Detect which cell encompasses the target text, then output its (X, Y) center coordinate. 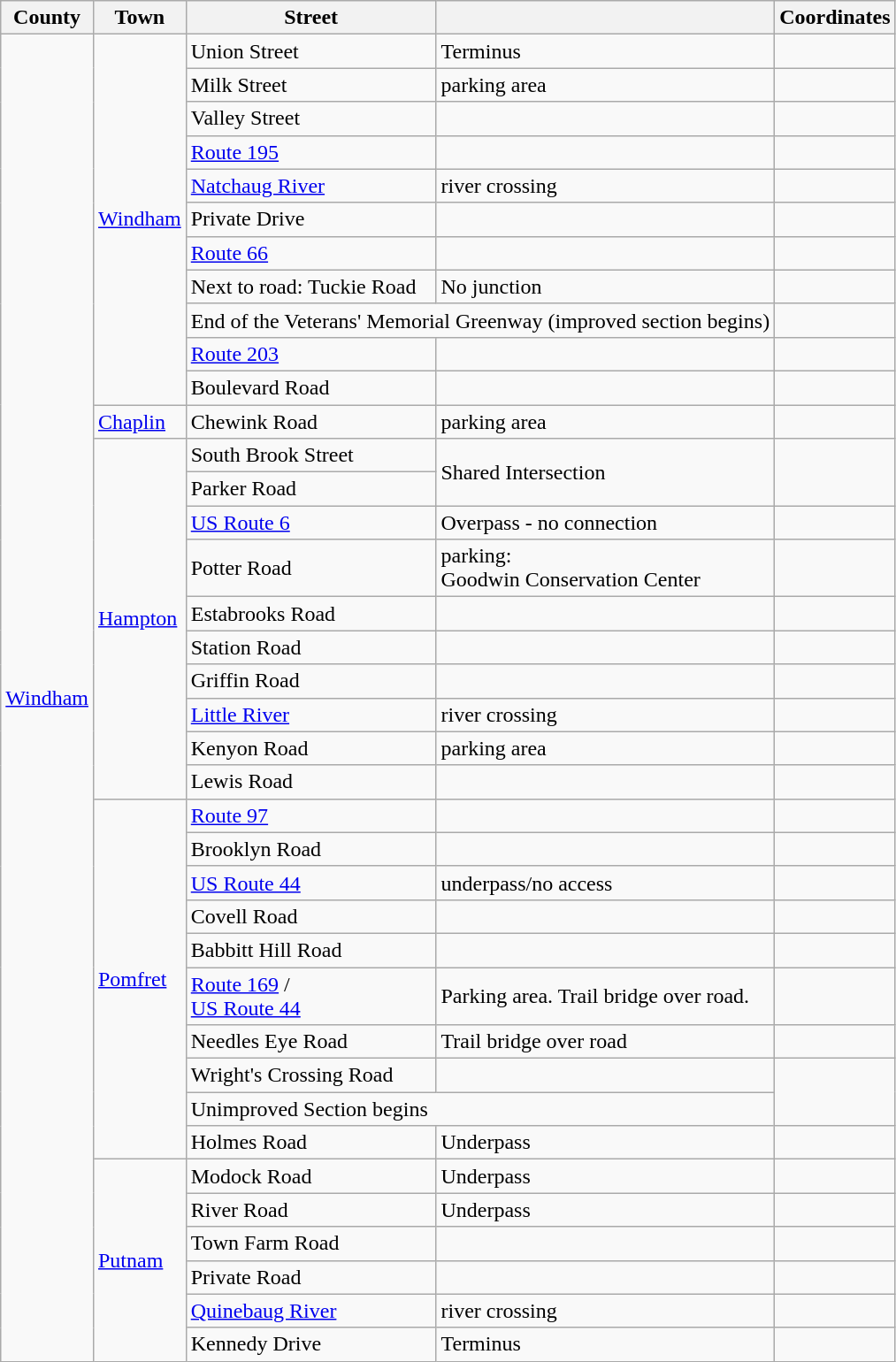
Putnam (140, 1260)
Station Road (311, 647)
Private Road (311, 1277)
underpass/no access (605, 883)
Lewis Road (311, 782)
Town (140, 18)
Chewink Road (311, 422)
Pomfret (140, 979)
Shared Intersection (605, 472)
Estabrooks Road (311, 614)
County (48, 18)
Town Farm Road (311, 1243)
Overpass - no connection (605, 523)
Little River (311, 715)
End of the Veterans' Memorial Greenway (improved section begins) (479, 320)
Kenyon Road (311, 748)
Holmes Road (311, 1143)
South Brook Street (311, 455)
Wright's Crossing Road (311, 1075)
Parker Road (311, 489)
Milk Street (311, 85)
Trail bridge over road (605, 1042)
Route 169 / US Route 44 (311, 996)
No junction (605, 287)
Needles Eye Road (311, 1042)
Route 203 (311, 354)
Street (311, 18)
Next to road: Tuckie Road (311, 287)
Route 97 (311, 815)
Quinebaug River (311, 1311)
Chaplin (140, 422)
Parking area. Trail bridge over road. (605, 996)
Coordinates (835, 18)
Private Drive (311, 219)
Babbitt Hill Road (311, 950)
Kennedy Drive (311, 1344)
Covell Road (311, 916)
Route 66 (311, 253)
Brooklyn Road (311, 849)
Natchaug River (311, 186)
Union Street (311, 51)
Unimproved Section begins (479, 1109)
Boulevard Road (311, 387)
parking:Goodwin Conservation Center (605, 568)
Hampton (140, 619)
Potter Road (311, 568)
River Road (311, 1210)
US Route 44 (311, 883)
Modock Road (311, 1176)
US Route 6 (311, 523)
Route 195 (311, 152)
Valley Street (311, 119)
Griffin Road (311, 681)
